Locate the cell with the specified text and output its [x, y] center coordinate. 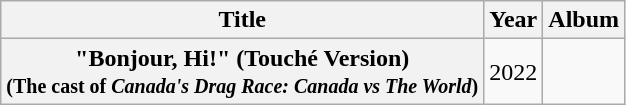
Album [584, 20]
2022 [514, 72]
"Bonjour, Hi!" (Touché Version) (The cast of Canada's Drag Race: Canada vs The World) [242, 72]
Year [514, 20]
Title [242, 20]
